Determine the (X, Y) coordinate at the center of the cell enclosing the given text.  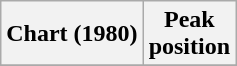
Chart (1980) (72, 34)
Peakposition (189, 34)
